Extract the [X, Y] coordinate from the center of the cell holding the provided text.  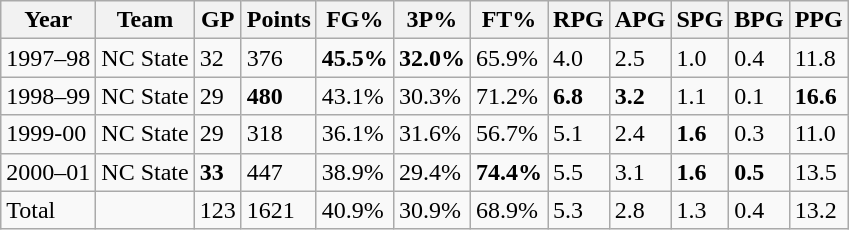
56.7% [508, 134]
318 [278, 134]
13.2 [818, 210]
FT% [508, 20]
SPG [700, 20]
480 [278, 96]
1998–99 [48, 96]
43.1% [354, 96]
30.9% [432, 210]
0.3 [759, 134]
33 [218, 172]
3P% [432, 20]
GP [218, 20]
Year [48, 20]
71.2% [508, 96]
29.4% [432, 172]
2.5 [640, 58]
68.9% [508, 210]
3.2 [640, 96]
6.8 [579, 96]
RPG [579, 20]
3.1 [640, 172]
5.5 [579, 172]
45.5% [354, 58]
2000–01 [48, 172]
65.9% [508, 58]
31.6% [432, 134]
Points [278, 20]
11.8 [818, 58]
Total [48, 210]
2.8 [640, 210]
1.0 [700, 58]
Team [145, 20]
376 [278, 58]
40.9% [354, 210]
123 [218, 210]
0.1 [759, 96]
APG [640, 20]
32 [218, 58]
0.5 [759, 172]
1621 [278, 210]
FG% [354, 20]
PPG [818, 20]
447 [278, 172]
1999-00 [48, 134]
16.6 [818, 96]
1.1 [700, 96]
74.4% [508, 172]
30.3% [432, 96]
36.1% [354, 134]
5.1 [579, 134]
2.4 [640, 134]
1.3 [700, 210]
5.3 [579, 210]
38.9% [354, 172]
11.0 [818, 134]
13.5 [818, 172]
32.0% [432, 58]
BPG [759, 20]
4.0 [579, 58]
1997–98 [48, 58]
